Determine the (x, y) coordinate at the center of the cell enclosing the given text.  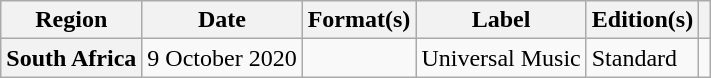
South Africa (72, 58)
Label (501, 20)
Format(s) (359, 20)
Region (72, 20)
Universal Music (501, 58)
Edition(s) (642, 20)
9 October 2020 (222, 58)
Standard (642, 58)
Date (222, 20)
